Scan for the cell matching the given text and deliver its (X, Y) coordinate at center. 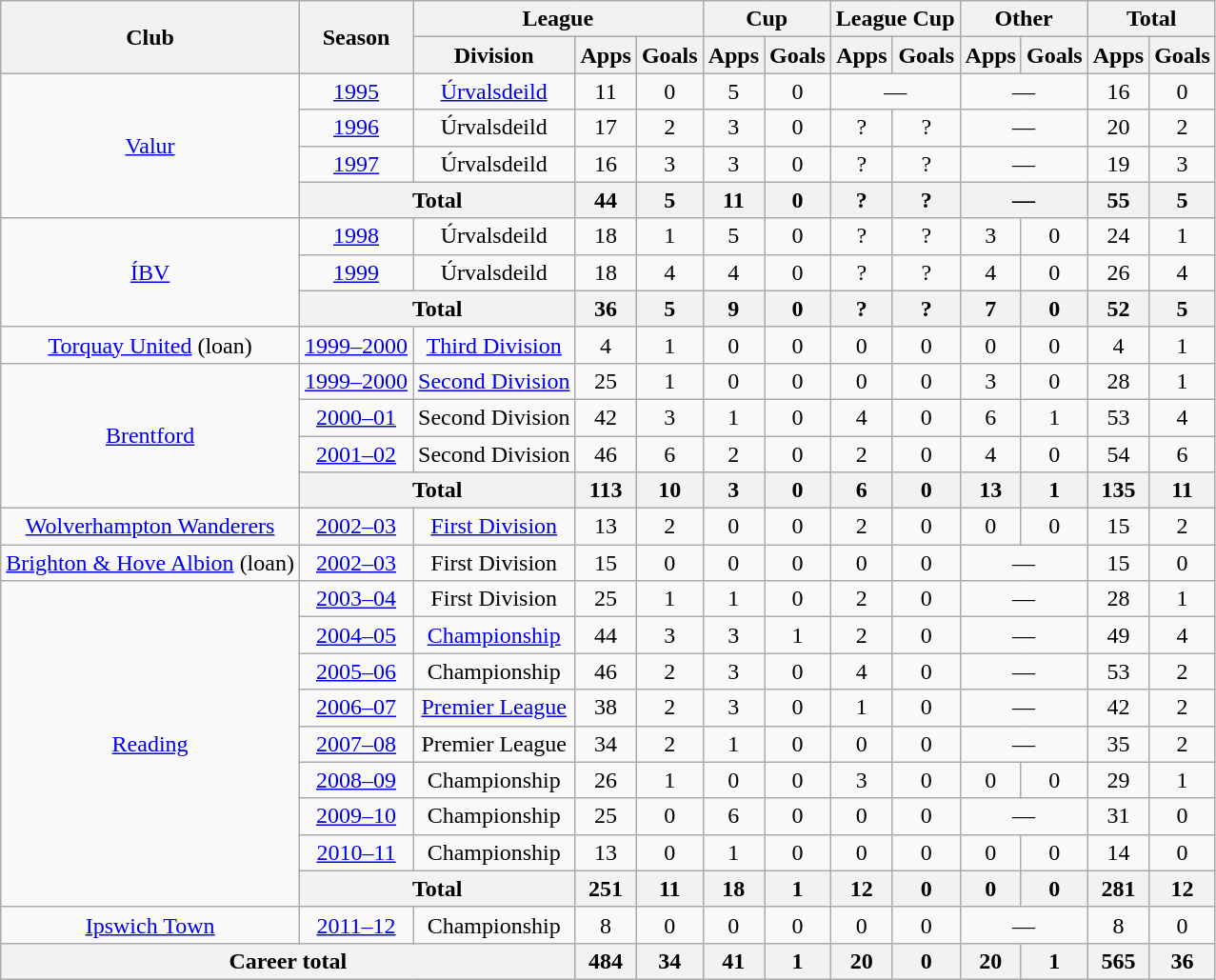
Ipswich Town (150, 925)
2006–07 (356, 708)
1995 (356, 91)
Torquay United (loan) (150, 345)
Wolverhampton Wanderers (150, 527)
29 (1118, 780)
Other (1024, 19)
Division (494, 55)
Valur (150, 146)
2008–09 (356, 780)
Brighton & Hove Albion (loan) (150, 563)
565 (1118, 961)
ÍBV (150, 272)
Club (150, 37)
35 (1118, 744)
17 (606, 128)
2001–02 (356, 454)
10 (669, 490)
14 (1118, 852)
Third Division (494, 345)
1996 (356, 128)
League Cup (895, 19)
2000–01 (356, 417)
41 (733, 961)
484 (606, 961)
Brentford (150, 435)
54 (1118, 454)
1998 (356, 236)
1999 (356, 272)
38 (606, 708)
Season (356, 37)
251 (606, 889)
55 (1118, 200)
19 (1118, 164)
281 (1118, 889)
9 (733, 309)
Cup (767, 19)
2003–04 (356, 599)
31 (1118, 816)
2011–12 (356, 925)
49 (1118, 635)
24 (1118, 236)
135 (1118, 490)
Reading (150, 745)
1997 (356, 164)
2010–11 (356, 852)
113 (606, 490)
2009–10 (356, 816)
52 (1118, 309)
2004–05 (356, 635)
2005–06 (356, 671)
League (558, 19)
Career total (288, 961)
7 (990, 309)
2007–08 (356, 744)
